Extract the (x, y) coordinate from the center of the cell holding the provided text.  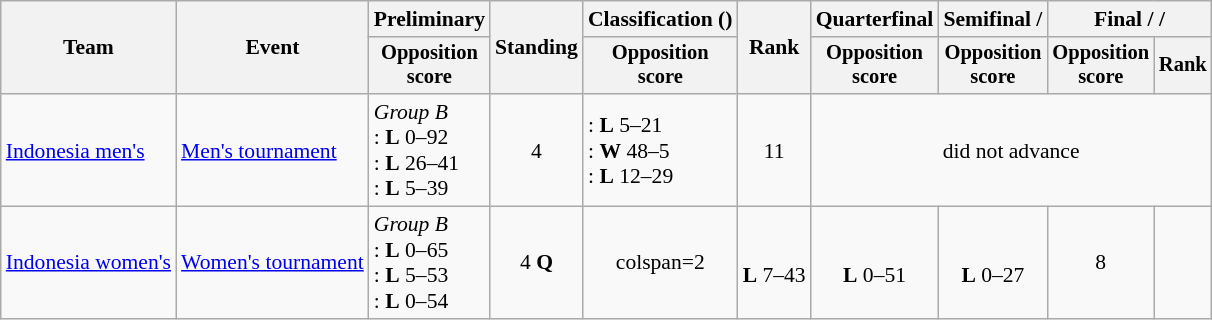
Indonesia men's (88, 150)
L 0–27 (992, 263)
did not advance (1012, 150)
Quarterfinal (875, 19)
Team (88, 48)
Classification () (660, 19)
L 0–51 (875, 263)
4 (536, 150)
Men's tournament (272, 150)
Indonesia women's (88, 263)
Event (272, 48)
colspan=2 (660, 263)
8 (1100, 263)
Group B: L 0–65: L 5–53: L 0–54 (430, 263)
Group B: L 0–92: L 26–41: L 5–39 (430, 150)
Semifinal / (992, 19)
L 7–43 (774, 263)
: L 5–21: W 48–5: L 12–29 (660, 150)
Final / / (1129, 19)
11 (774, 150)
Standing (536, 48)
Preliminary (430, 19)
4 Q (536, 263)
Women's tournament (272, 263)
